From the cell containing the given text, extract its center point as [X, Y] coordinate. 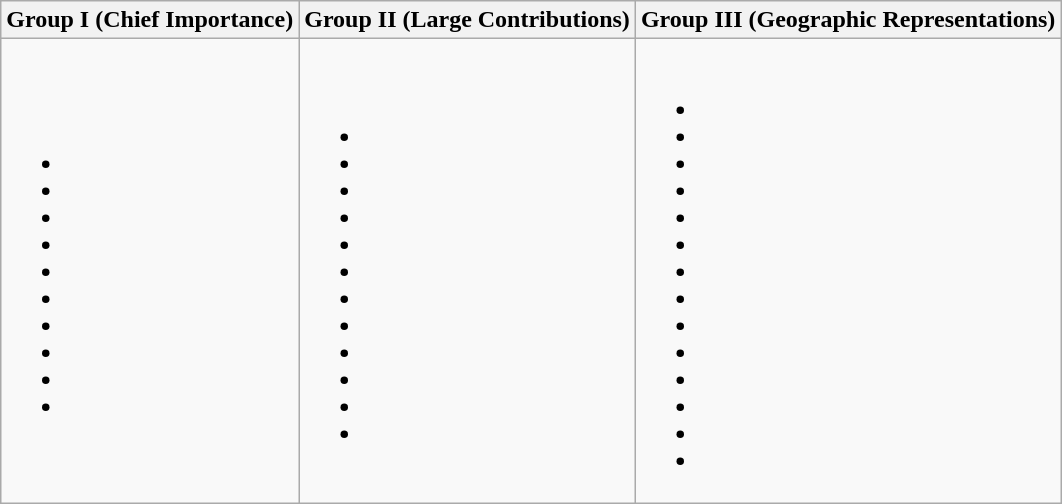
Group III (Geographic Representations) [848, 20]
Group I (Chief Importance) [150, 20]
Group II (Large Contributions) [468, 20]
